From the cell containing the given text, extract its center point as (x, y) coordinate. 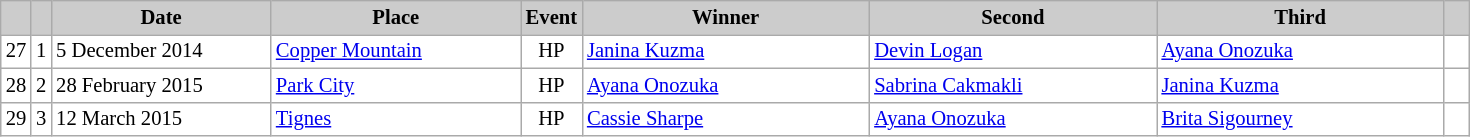
12 March 2015 (161, 119)
3 (41, 119)
5 December 2014 (161, 51)
Sabrina Cakmakli (1012, 85)
Cassie Sharpe (726, 119)
Park City (396, 85)
Place (396, 17)
Third (1300, 17)
29 (16, 119)
28 (16, 85)
27 (16, 51)
Devin Logan (1012, 51)
Event (552, 17)
Brita Sigourney (1300, 119)
1 (41, 51)
28 February 2015 (161, 85)
Copper Mountain (396, 51)
Date (161, 17)
2 (41, 85)
Winner (726, 17)
Second (1012, 17)
Tignes (396, 119)
